Return the (x, y) coordinate for the center point of the cell that contains the specified text.  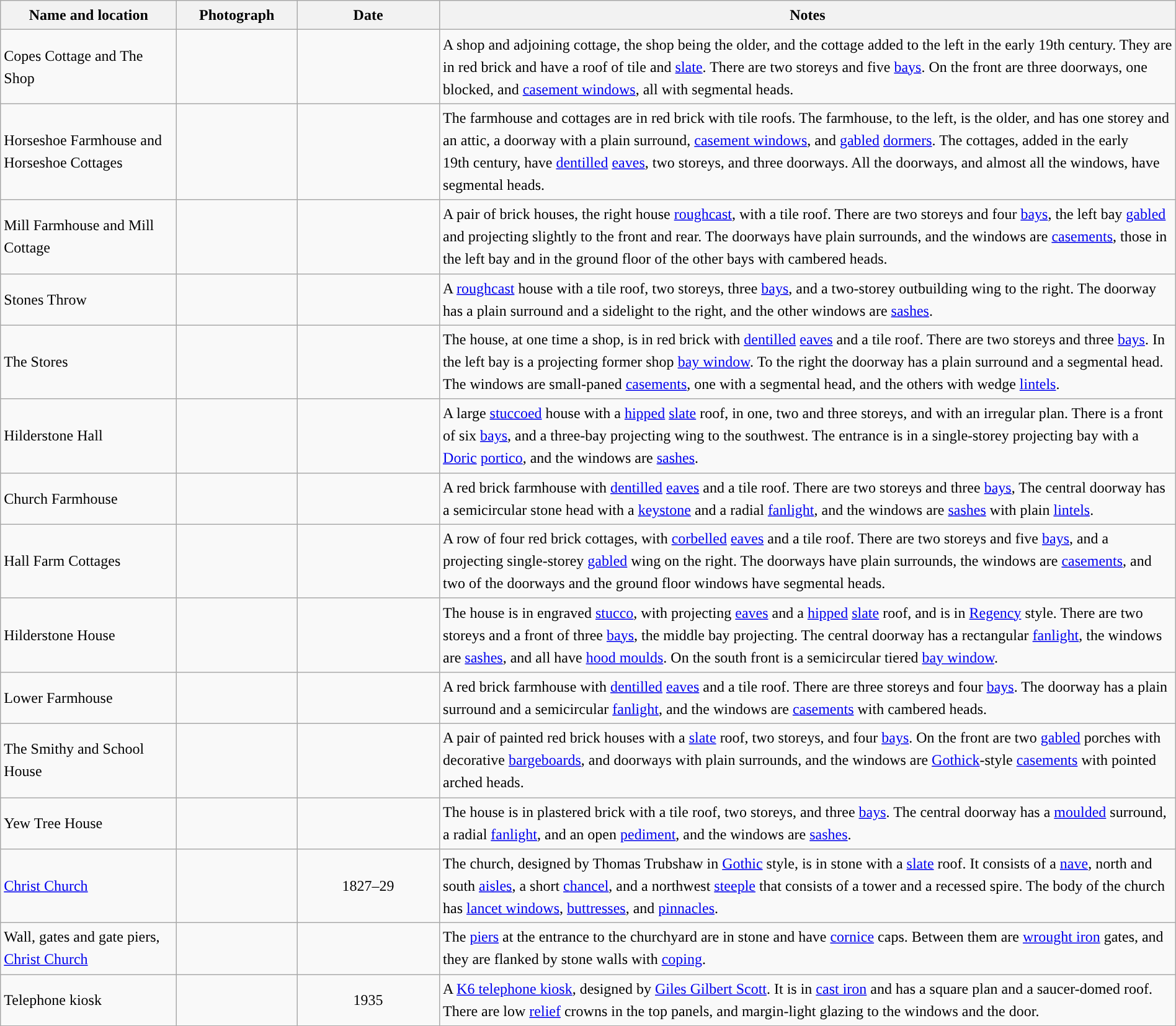
Wall, gates and gate piers,Christ Church (89, 949)
1827–29 (368, 886)
Stones Throw (89, 299)
Hilderstone Hall (89, 435)
Hall Farm Cottages (89, 561)
Photograph (237, 15)
Name and location (89, 15)
Church Farmhouse (89, 499)
The Stores (89, 362)
Copes Cottage and The Shop (89, 67)
Christ Church (89, 886)
Date (368, 15)
1935 (368, 1000)
Telephone kiosk (89, 1000)
Lower Farmhouse (89, 697)
Notes (808, 15)
The Smithy and School House (89, 761)
Hilderstone House (89, 635)
Horseshoe Farmhouse and Horseshoe Cottages (89, 151)
Yew Tree House (89, 824)
Mill Farmhouse and Mill Cottage (89, 237)
